Capture the cell that displays the provided text and extract its [x, y] central coordinate. 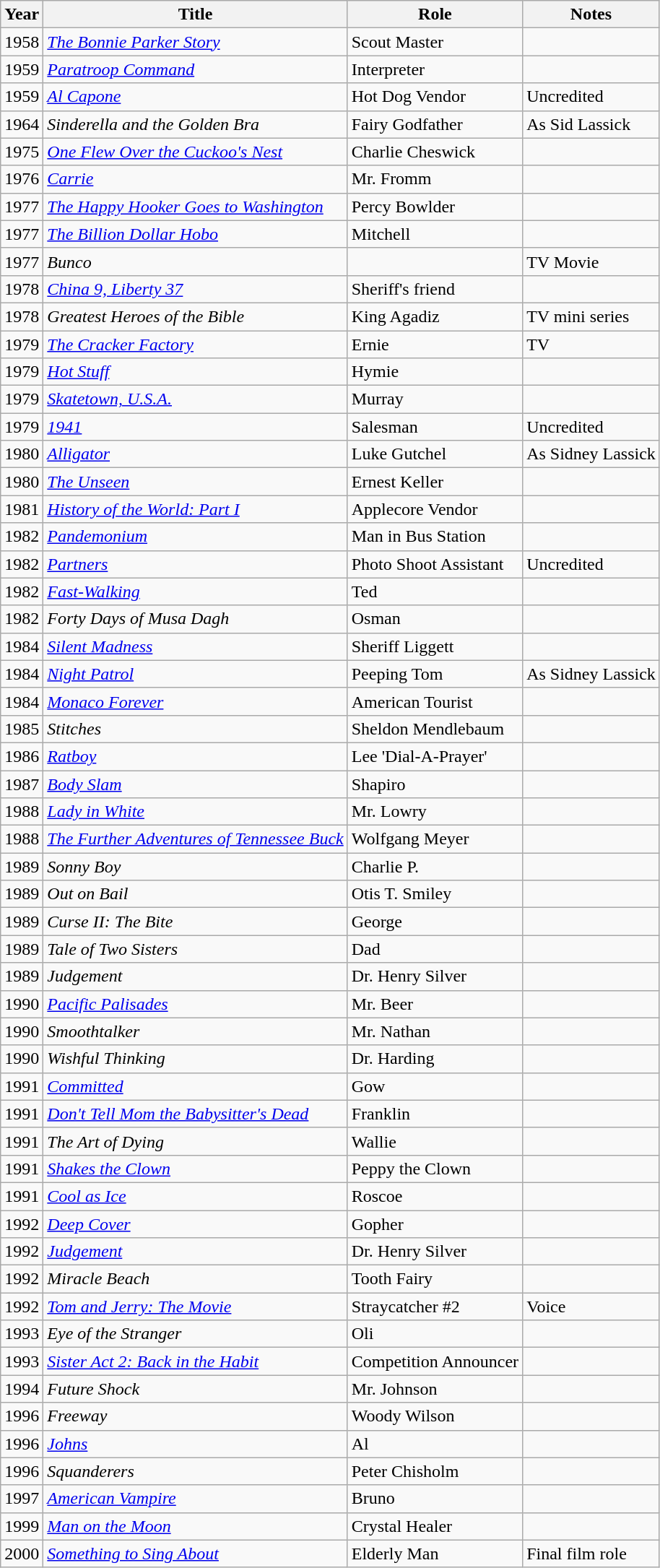
Tom and Jerry: The Movie [195, 1307]
1958 [22, 42]
Future Shock [195, 1389]
Eye of the Stranger [195, 1334]
Charlie Cheswick [435, 152]
Forty Days of Musa Dagh [195, 619]
China 9, Liberty 37 [195, 289]
Applecore Vendor [435, 509]
Mr. Johnson [435, 1389]
Elderly Man [435, 1554]
George [435, 922]
Voice [591, 1307]
Body Slam [195, 784]
Sinderella and the Golden Bra [195, 124]
American Tourist [435, 701]
Oli [435, 1334]
Shakes the Clown [195, 1169]
Al Capone [195, 97]
Murray [435, 399]
Franklin [435, 1114]
2000 [22, 1554]
The Cracker Factory [195, 345]
Al [435, 1444]
TV [591, 345]
Salesman [435, 427]
Luke Gutchel [435, 454]
Hymie [435, 372]
Johns [195, 1444]
The Billion Dollar Hobo [195, 234]
Sheriff Liggett [435, 646]
Mr. Fromm [435, 179]
Mr. Nathan [435, 1031]
Photo Shoot Assistant [435, 564]
King Agadiz [435, 316]
Lee 'Dial-A-Prayer' [435, 756]
Peter Chisholm [435, 1471]
1987 [22, 784]
The Unseen [195, 482]
Man in Bus Station [435, 537]
Wolfgang Meyer [435, 839]
Paratroop Command [195, 69]
1941 [195, 427]
1997 [22, 1499]
Sister Act 2: Back in the Habit [195, 1361]
Freeway [195, 1416]
Shapiro [435, 784]
Squanderers [195, 1471]
Role [435, 14]
Wishful Thinking [195, 1059]
TV mini series [591, 316]
Peeping Tom [435, 674]
Ernest Keller [435, 482]
Scout Master [435, 42]
1975 [22, 152]
Something to Sing About [195, 1554]
Fast-Walking [195, 592]
One Flew Over the Cuckoo's Nest [195, 152]
The Further Adventures of Tennessee Buck [195, 839]
Osman [435, 619]
1981 [22, 509]
Otis T. Smiley [435, 894]
1986 [22, 756]
Sheriff's friend [435, 289]
Crystal Healer [435, 1526]
Alligator [195, 454]
Fairy Godfather [435, 124]
Carrie [195, 179]
The Happy Hooker Goes to Washington [195, 207]
Night Patrol [195, 674]
TV Movie [591, 261]
Gow [435, 1086]
Year [22, 14]
Roscoe [435, 1196]
Curse II: The Bite [195, 922]
Ernie [435, 345]
Interpreter [435, 69]
Competition Announcer [435, 1361]
Wallie [435, 1141]
Partners [195, 564]
Cool as Ice [195, 1196]
Final film role [591, 1554]
Woody Wilson [435, 1416]
Pacific Palisades [195, 1004]
Straycatcher #2 [435, 1307]
Percy Bowlder [435, 207]
The Bonnie Parker Story [195, 42]
Title [195, 14]
Sonny Boy [195, 867]
1999 [22, 1526]
Man on the Moon [195, 1526]
Hot Dog Vendor [435, 97]
Bruno [435, 1499]
Tooth Fairy [435, 1279]
Out on Bail [195, 894]
1985 [22, 729]
Dad [435, 949]
Ratboy [195, 756]
Miracle Beach [195, 1279]
History of the World: Part I [195, 509]
Mitchell [435, 234]
Mr. Beer [435, 1004]
Skatetown, U.S.A. [195, 399]
Committed [195, 1086]
Monaco Forever [195, 701]
Smoothtalker [195, 1031]
The Art of Dying [195, 1141]
Bunco [195, 261]
American Vampire [195, 1499]
1976 [22, 179]
Tale of Two Sisters [195, 949]
Greatest Heroes of the Bible [195, 316]
Peppy the Clown [435, 1169]
Lady in White [195, 812]
Charlie P. [435, 867]
Notes [591, 14]
Ted [435, 592]
Dr. Harding [435, 1059]
1994 [22, 1389]
Don't Tell Mom the Babysitter's Dead [195, 1114]
Stitches [195, 729]
As Sid Lassick [591, 124]
Sheldon Mendlebaum [435, 729]
Gopher [435, 1224]
1964 [22, 124]
Hot Stuff [195, 372]
Mr. Lowry [435, 812]
Pandemonium [195, 537]
Silent Madness [195, 646]
Deep Cover [195, 1224]
